Identify which cell holds the provided text, then report its [x, y] central coordinate. 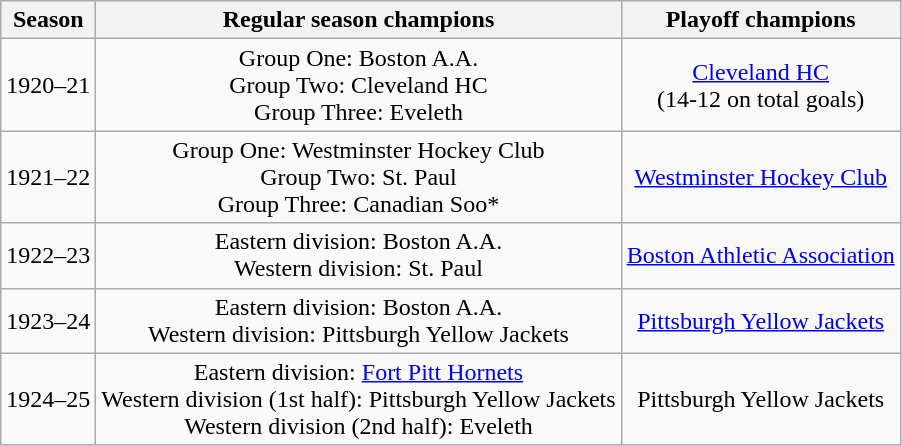
1921–22 [48, 177]
Group One: Boston A.A.Group Two: Cleveland HCGroup Three: Eveleth [358, 85]
1923–24 [48, 320]
Eastern division: Boston A.A.Western division: St. Paul [358, 256]
Westminster Hockey Club [760, 177]
Cleveland HC(14-12 on total goals) [760, 85]
1924–25 [48, 399]
1922–23 [48, 256]
1920–21 [48, 85]
Season [48, 20]
Playoff champions [760, 20]
Regular season champions [358, 20]
Group One: Westminster Hockey ClubGroup Two: St. PaulGroup Three: Canadian Soo* [358, 177]
Eastern division: Fort Pitt HornetsWestern division (1st half): Pittsburgh Yellow JacketsWestern division (2nd half): Eveleth [358, 399]
Eastern division: Boston A.A.Western division: Pittsburgh Yellow Jackets [358, 320]
Boston Athletic Association [760, 256]
